Return (x, y) of the center of cell containing provided text 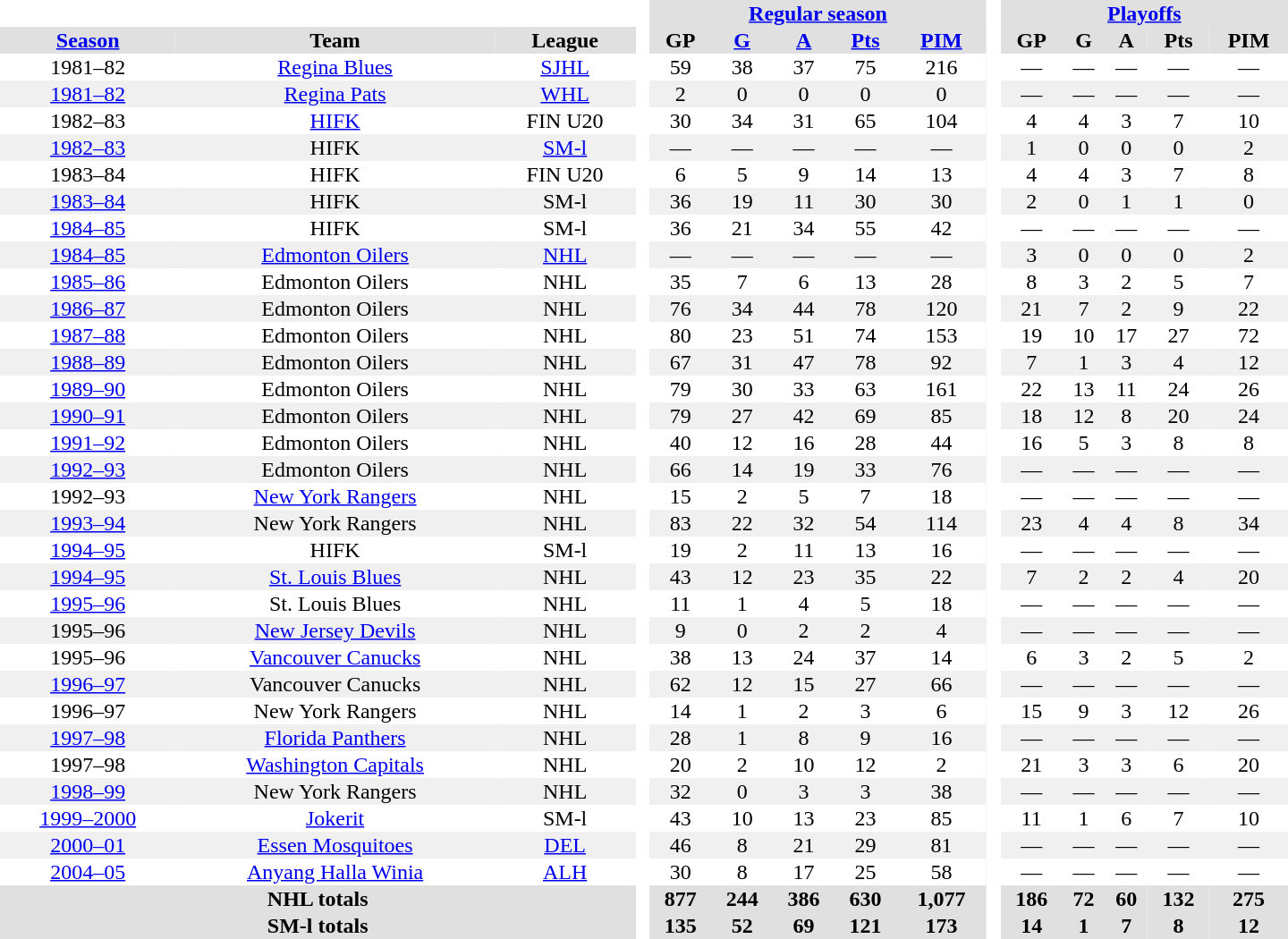
NHL totals (318, 899)
67 (680, 362)
74 (866, 335)
80 (680, 335)
135 (680, 926)
DEL (565, 845)
SM-l totals (318, 926)
Essen Mosquitoes (335, 845)
1985–86 (88, 282)
75 (866, 67)
1999–2000 (88, 818)
1988–89 (88, 362)
1998–99 (88, 791)
58 (941, 872)
WHL (565, 94)
1986–87 (88, 309)
81 (941, 845)
186 (1032, 899)
40 (680, 443)
2000–01 (88, 845)
104 (941, 121)
Season (88, 40)
92 (941, 362)
1987–88 (88, 335)
1993–94 (88, 523)
65 (866, 121)
Regular season (818, 13)
46 (680, 845)
55 (866, 228)
877 (680, 899)
47 (803, 362)
275 (1249, 899)
244 (742, 899)
29 (866, 845)
Regina Pats (335, 94)
83 (680, 523)
63 (866, 389)
114 (941, 523)
2004–05 (88, 872)
1,077 (941, 899)
132 (1179, 899)
60 (1126, 899)
SJHL (565, 67)
Team (335, 40)
120 (941, 309)
25 (866, 872)
52 (742, 926)
51 (803, 335)
Jokerit (335, 818)
54 (866, 523)
New Jersey Devils (335, 630)
173 (941, 926)
Regina Blues (335, 67)
Anyang Halla Winia (335, 872)
62 (680, 684)
1990–91 (88, 416)
630 (866, 899)
League (565, 40)
59 (680, 67)
216 (941, 67)
Florida Panthers (335, 738)
161 (941, 389)
153 (941, 335)
Washington Capitals (335, 765)
ALH (565, 872)
1989–90 (88, 389)
1991–92 (88, 443)
Playoffs (1145, 13)
386 (803, 899)
121 (866, 926)
